Extract the [X, Y] coordinate from the center of the cell holding the provided text.  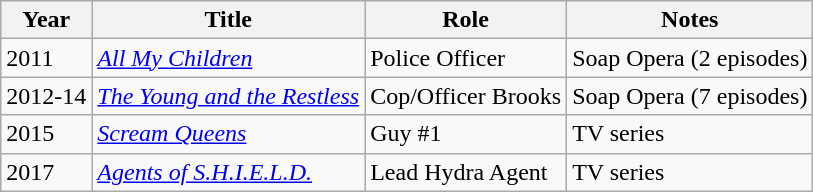
Year [46, 20]
Lead Hydra Agent [466, 172]
Notes [690, 20]
Guy #1 [466, 134]
2015 [46, 134]
The Young and the Restless [228, 96]
Soap Opera (2 episodes) [690, 58]
Title [228, 20]
Role [466, 20]
Agents of S.H.I.E.L.D. [228, 172]
Cop/Officer Brooks [466, 96]
2012-14 [46, 96]
All My Children [228, 58]
Police Officer [466, 58]
2011 [46, 58]
Scream Queens [228, 134]
2017 [46, 172]
Soap Opera (7 episodes) [690, 96]
